Identify which cell holds the provided text, then report its (x, y) central coordinate. 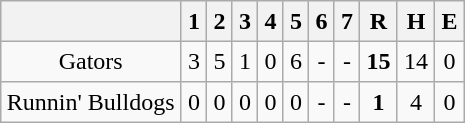
2 (220, 21)
R (379, 21)
E (450, 21)
H (416, 21)
15 (379, 61)
7 (347, 21)
Gators (90, 61)
14 (416, 61)
Runnin' Bulldogs (90, 102)
